Locate the cell with the specified text and output its (x, y) center coordinate. 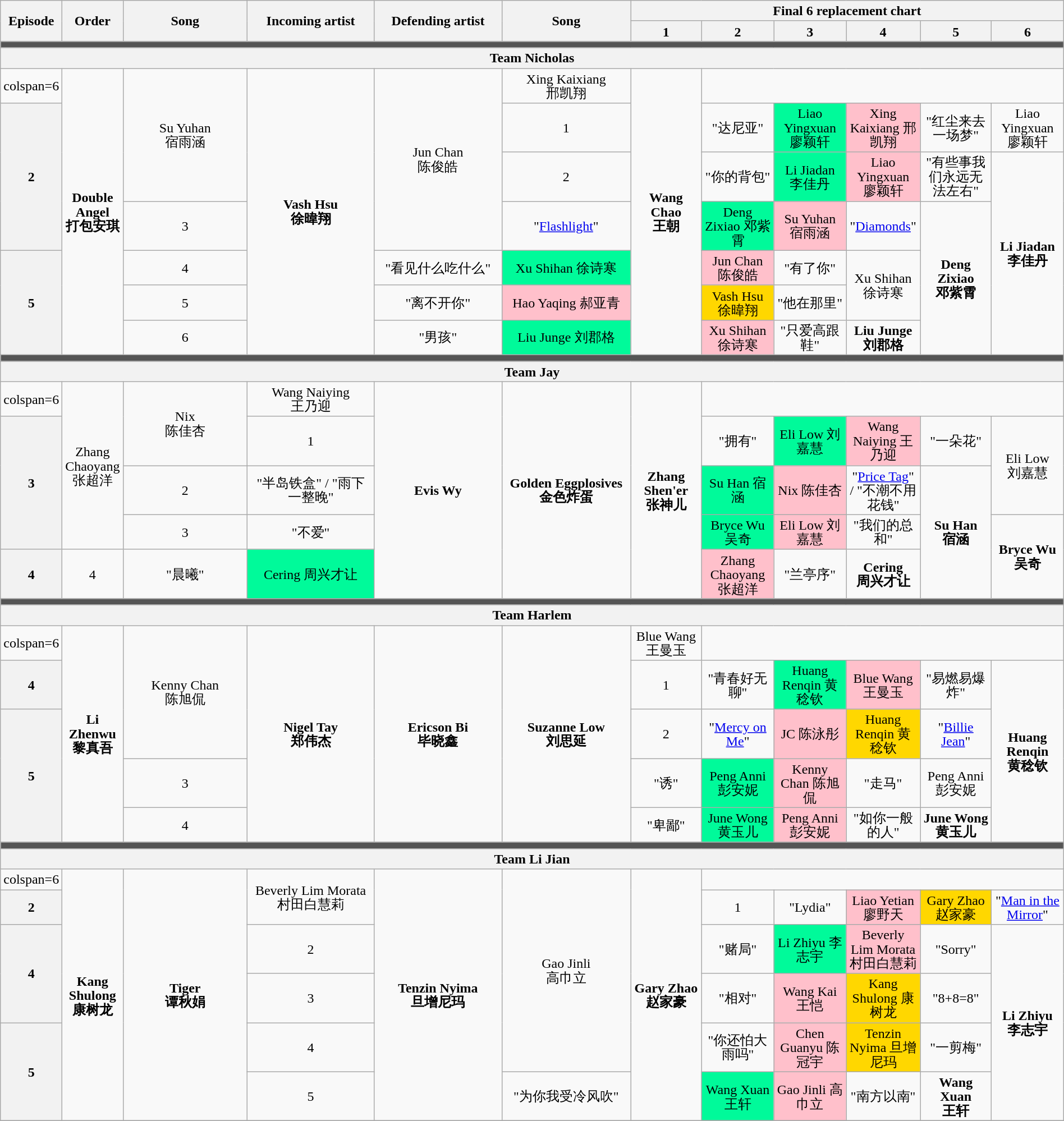
Double Angel打包安琪 (93, 212)
Defending artist (438, 21)
"卑鄙" (666, 825)
Suzanne Low刘思延 (566, 734)
Xing Kaixiang邢凯翔 (566, 86)
Incoming artist (310, 21)
Beverly Lim Morata村田白慧莉 (310, 897)
Jun Chan陈俊皓 (438, 159)
Kenny Chan陈旭侃 (185, 691)
Deng Zixiao 邓紫霄 (737, 226)
"Billie Jean" (956, 734)
Gary Zhao赵家豪 (666, 995)
"半岛铁盒" / "雨下一整晚" (310, 490)
"不爱" (310, 532)
Team Harlem (532, 615)
Cering 周兴才让 (310, 574)
"他在那里" (810, 302)
Final 6 replacement chart (847, 11)
Li Zhiyu 李志宇 (810, 949)
"赌局" (737, 949)
"Mercy on Me" (737, 734)
Bryce Wu吴奇 (1028, 557)
Gary Zhao 赵家豪 (956, 907)
Gao Jinli高巾立 (566, 971)
Wang Xuan王轩 (956, 1096)
"Man in the Mirror" (1028, 907)
"我们的总和" (883, 532)
"只爱高跟鞋" (810, 337)
"青春好无聊" (737, 685)
"男孩" (438, 337)
Evis Wy (438, 490)
Wang Chao王朝 (666, 212)
"有些事我们永远无法左右" (956, 177)
Zhang Chaoyang张超洋 (93, 466)
Eli Low刘嘉慧 (1028, 466)
"如你一般的人" (883, 825)
"兰亭序" (810, 574)
"离不开你" (438, 302)
Tenzin Nyima旦增尼玛 (438, 995)
Team Nicholas (532, 58)
Li Zhenwu黎真吾 (93, 734)
Huang Renqin黄稔钦 (1028, 752)
"你还怕大雨吗" (737, 1048)
June Wong黄玉儿 (956, 825)
Blue Wang王曼玉 (666, 642)
Liu Junge刘郡格 (883, 337)
Su Yuhan宿雨涵 (185, 135)
Wang Xuan 王轩 (737, 1096)
Ericson Bi毕晓鑫 (438, 734)
Nix陈佳杏 (185, 424)
"拥有" (737, 441)
Cering周兴才让 (883, 574)
"南方以南" (883, 1096)
Li Jiadan李佳丹 (1028, 254)
Wang Naiying王乃迎 (310, 399)
"Sorry" (956, 949)
Vash Hsu徐暐翔 (310, 212)
Deng Zixiao邓紫霄 (956, 278)
Kang Shulong康树龙 (93, 995)
"Flashlight" (566, 226)
"一朵花" (956, 441)
Su Yuhan 宿雨涵 (810, 226)
Kenny Chan 陈旭侃 (810, 783)
Liao Yetian 廖野天 (883, 907)
"有了你" (810, 268)
"Price Tag" / "不潮不用花钱" (883, 490)
"红尘来去一场梦" (956, 128)
Xing Kaixiang 邢凯翔 (883, 128)
JC 陈泳彤 (810, 734)
"相对" (737, 998)
Chen Guanyu 陈冠宇 (810, 1048)
Vash Hsu 徐暐翔 (737, 302)
Zhang Shen'er张神儿 (666, 490)
"Lydia" (810, 907)
"达尼亚" (737, 128)
Liu Junge 刘郡格 (566, 337)
"你的背包" (737, 177)
Peng Anni彭安妮 (956, 783)
Jun Chan 陈俊皓 (737, 268)
Kang Shulong 康树龙 (883, 998)
June Wong 黄玉儿 (737, 825)
"Diamonds" (883, 226)
Team Li Jian (532, 858)
Team Jay (532, 371)
"看见什么吃什么" (438, 268)
Su Han宿涵 (956, 532)
Beverly Lim Morata 村田白慧莉 (883, 949)
Hao Yaqing 郝亚青 (566, 302)
"易燃易爆炸" (956, 685)
Nix 陈佳杏 (810, 490)
Tiger谭秋娟 (185, 995)
"晨曦" (185, 574)
Li Jiadan 李佳丹 (810, 177)
Nigel Tay郑伟杰 (310, 734)
Li Zhiyu李志宇 (1028, 1023)
Liao Yingxuan廖颖轩 (1028, 128)
"一剪梅" (956, 1048)
Gao Jinli 高巾立 (810, 1096)
Blue Wang 王曼玉 (883, 685)
Tenzin Nyima 旦增尼玛 (883, 1048)
Golden Eggplosives金色炸蛋 (566, 490)
"走马" (883, 783)
"为你我受冷风吹" (566, 1096)
Zhang Chaoyang 张超洋 (737, 574)
Wang Naiying 王乃迎 (883, 441)
"8+8=8" (956, 998)
Order (93, 21)
Wang Kai 王恺 (810, 998)
Su Han 宿涵 (737, 490)
Episode (31, 21)
Xu Shihan徐诗寒 (883, 285)
Bryce Wu 吴奇 (737, 532)
"诱" (666, 783)
